Provide the (x, y) coordinate of the cell's center where the given text is located.  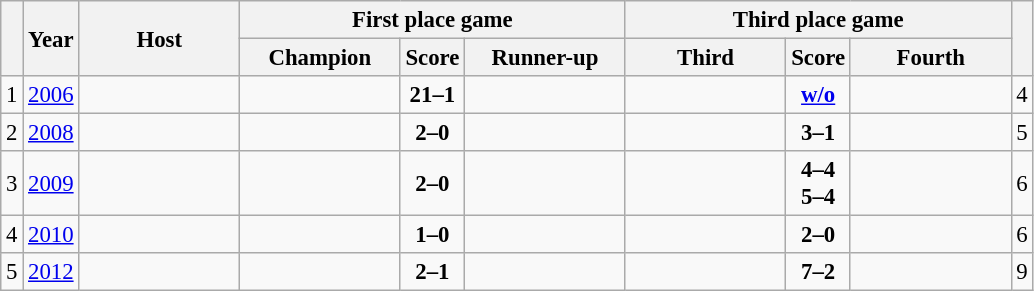
3 (12, 184)
2008 (51, 133)
3–1 (818, 133)
5 (1022, 133)
21–1 (432, 95)
Fourth (930, 58)
1 (12, 95)
Third (706, 58)
2 (12, 133)
Champion (320, 58)
First place game (432, 20)
Runner-up (546, 58)
2006 (51, 95)
w/o (818, 95)
2010 (51, 235)
Third place game (818, 20)
1–0 (432, 235)
2009 (51, 184)
Year (51, 38)
4–45–4 (818, 184)
Host (160, 38)
